Search for the cell housing the specified text and yield its [x, y] center coordinate. 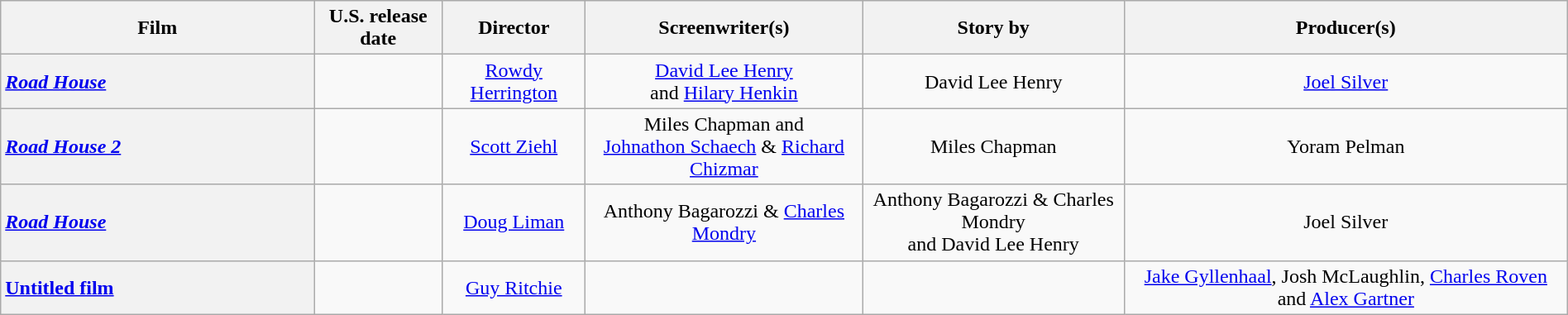
Jake Gyllenhaal, Josh McLaughlin, Charles Roven and Alex Gartner [1346, 288]
David Lee Henry [993, 81]
Doug Liman [514, 222]
Anthony Bagarozzi & Charles Mondry [724, 222]
U.S. release date [379, 28]
Untitled film [157, 288]
Miles Chapman [993, 146]
Road House 2 [157, 146]
Guy Ritchie [514, 288]
Scott Ziehl [514, 146]
Screenwriter(s) [724, 28]
Yoram Pelman [1346, 146]
Miles Chapman and Johnathon Schaech & Richard Chizmar [724, 146]
Anthony Bagarozzi & Charles Mondry and David Lee Henry [993, 222]
Story by [993, 28]
Film [157, 28]
Director [514, 28]
David Lee Henry and Hilary Henkin [724, 81]
Rowdy Herrington [514, 81]
Producer(s) [1346, 28]
